Capture the cell that displays the provided text and extract its [X, Y] central coordinate. 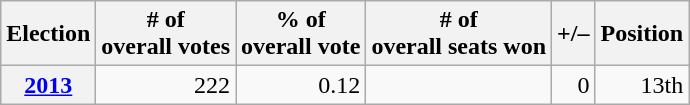
0.12 [301, 85]
222 [166, 85]
Election [48, 34]
% ofoverall vote [301, 34]
2013 [48, 85]
0 [574, 85]
# ofoverall seats won [459, 34]
13th [642, 85]
Position [642, 34]
+/– [574, 34]
# ofoverall votes [166, 34]
